From the cell containing the given text, extract its center point as [X, Y] coordinate. 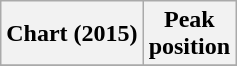
Chart (2015) [72, 34]
Peak position [189, 34]
